For the text-containing cell, return its midpoint in (X, Y) coordinate format. 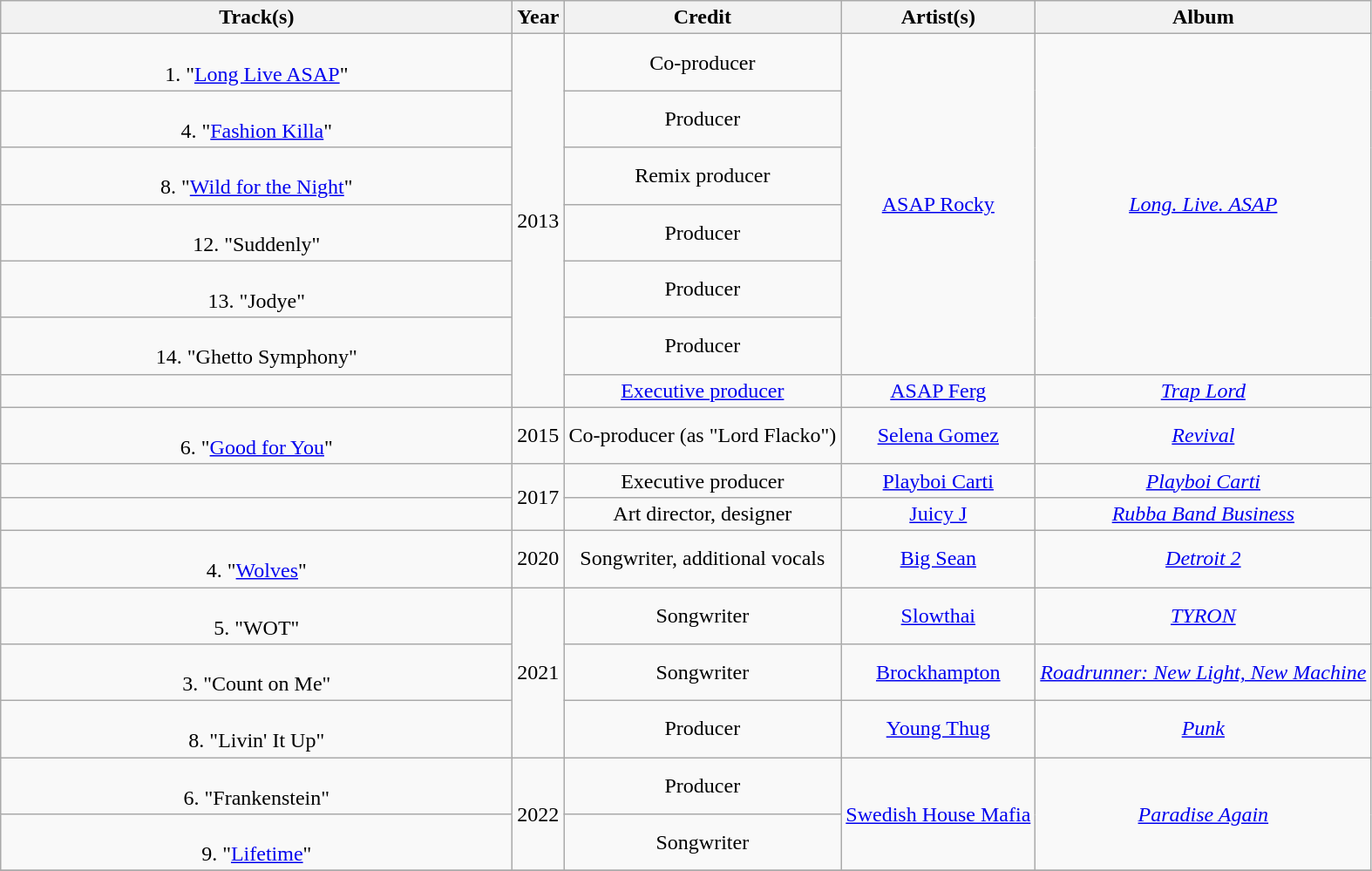
6. "Frankenstein" (256, 786)
Juicy J (938, 514)
2015 (539, 436)
Co-producer (703, 63)
Year (539, 17)
Roadrunner: New Light, New Machine (1203, 673)
Selena Gomez (938, 436)
2022 (539, 814)
1. "Long Live ASAP" (256, 63)
9. "Lifetime" (256, 842)
Big Sean (938, 558)
Brockhampton (938, 673)
Art director, designer (703, 514)
Songwriter, additional vocals (703, 558)
2020 (539, 558)
5. "WOT" (256, 616)
Artist(s) (938, 17)
8. "Livin' It Up" (256, 729)
3. "Count on Me" (256, 673)
TYRON (1203, 616)
Album (1203, 17)
2021 (539, 673)
Revival (1203, 436)
ASAP Rocky (938, 204)
2017 (539, 497)
6. "Good for You" (256, 436)
ASAP Ferg (938, 391)
13. "Jodye" (256, 289)
14. "Ghetto Symphony" (256, 345)
Young Thug (938, 729)
Swedish House Mafia (938, 814)
Paradise Again (1203, 814)
Track(s) (256, 17)
8. "Wild for the Night" (256, 176)
Rubba Band Business (1203, 514)
Credit (703, 17)
4. "Fashion Killa" (256, 119)
4. "Wolves" (256, 558)
Trap Lord (1203, 391)
12. "Suddenly" (256, 232)
Remix producer (703, 176)
Slowthai (938, 616)
Co-producer (as "Lord Flacko") (703, 436)
Detroit 2 (1203, 558)
2013 (539, 221)
Long. Live. ASAP (1203, 204)
Punk (1203, 729)
